Return [x, y] of the center of cell containing provided text 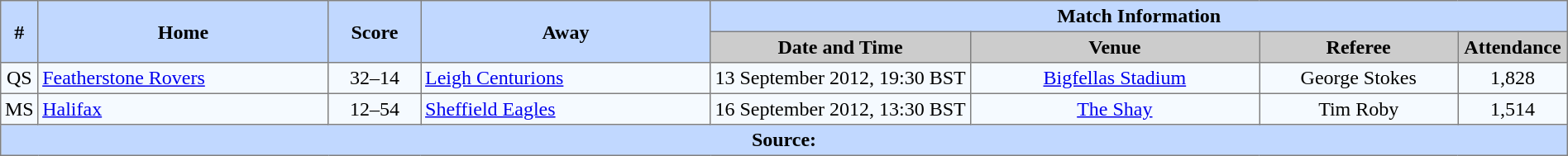
Attendance [1513, 47]
# [20, 31]
Bigfellas Stadium [1115, 78]
32–14 [375, 78]
Venue [1115, 47]
13 September 2012, 19:30 BST [840, 78]
Featherstone Rovers [184, 78]
Home [184, 31]
Leigh Centurions [566, 78]
Sheffield Eagles [566, 109]
1,514 [1513, 109]
MS [20, 109]
Away [566, 31]
Source: [784, 140]
QS [20, 78]
George Stokes [1359, 78]
Tim Roby [1359, 109]
1,828 [1513, 78]
Referee [1359, 47]
12–54 [375, 109]
Score [375, 31]
Match Information [1139, 17]
16 September 2012, 13:30 BST [840, 109]
Halifax [184, 109]
Date and Time [840, 47]
The Shay [1115, 109]
